Capture the cell that displays the provided text and extract its (X, Y) central coordinate. 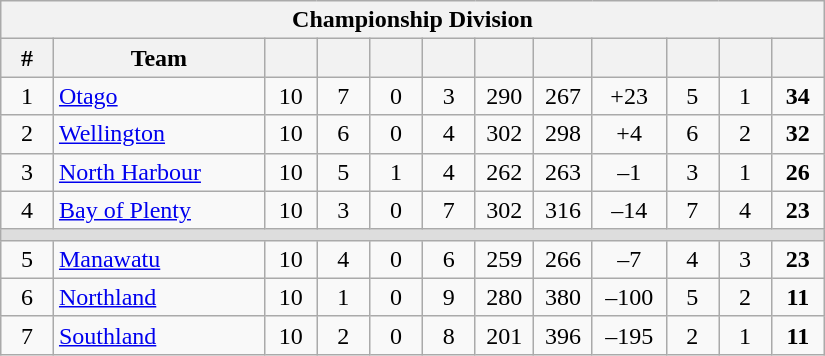
Bay of Plenty (158, 210)
201 (504, 335)
259 (504, 259)
262 (504, 172)
34 (798, 96)
316 (564, 210)
380 (564, 297)
266 (564, 259)
Southland (158, 335)
396 (564, 335)
298 (564, 134)
Otago (158, 96)
8 (448, 335)
26 (798, 172)
–14 (629, 210)
+4 (629, 134)
Championship Division (413, 20)
9 (448, 297)
263 (564, 172)
Wellington (158, 134)
–195 (629, 335)
290 (504, 96)
+23 (629, 96)
Northland (158, 297)
–1 (629, 172)
Team (158, 58)
32 (798, 134)
# (28, 58)
–7 (629, 259)
267 (564, 96)
280 (504, 297)
–100 (629, 297)
North Harbour (158, 172)
Manawatu (158, 259)
